From the cell containing the given text, extract its center point as (x, y) coordinate. 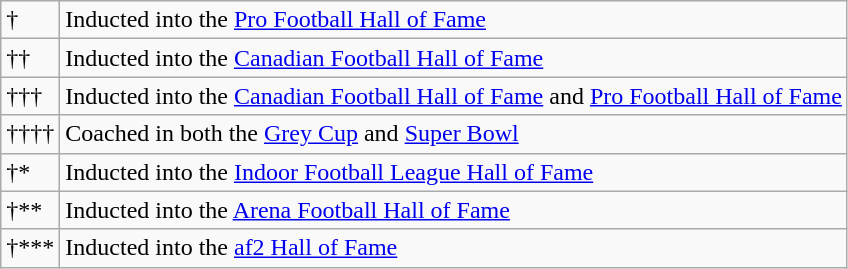
†† (30, 58)
Coached in both the Grey Cup and Super Bowl (454, 134)
Inducted into the Pro Football Hall of Fame (454, 20)
Inducted into the af2 Hall of Fame (454, 248)
†* (30, 172)
†** (30, 210)
††† (30, 96)
†††† (30, 134)
Inducted into the Canadian Football Hall of Fame and Pro Football Hall of Fame (454, 96)
† (30, 20)
Inducted into the Arena Football Hall of Fame (454, 210)
†*** (30, 248)
Inducted into the Canadian Football Hall of Fame (454, 58)
Inducted into the Indoor Football League Hall of Fame (454, 172)
